Scan for the cell matching the given text and deliver its [x, y] coordinate at center. 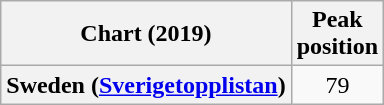
Peakposition [337, 34]
Chart (2019) [146, 34]
Sweden (Sverigetopplistan) [146, 85]
79 [337, 85]
